Identify which cell holds the provided text, then report its (x, y) central coordinate. 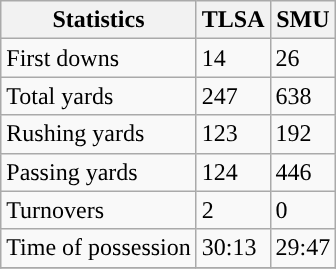
First downs (99, 58)
30:13 (233, 248)
123 (233, 134)
Rushing yards (99, 134)
Time of possession (99, 248)
2 (233, 210)
26 (303, 58)
Passing yards (99, 172)
192 (303, 134)
Statistics (99, 20)
247 (233, 96)
14 (233, 58)
Total yards (99, 96)
638 (303, 96)
29:47 (303, 248)
124 (233, 172)
SMU (303, 20)
446 (303, 172)
TLSA (233, 20)
0 (303, 210)
Turnovers (99, 210)
